Pinpoint the cell where the given text exists, returning its [x, y] midpoint coordinate. 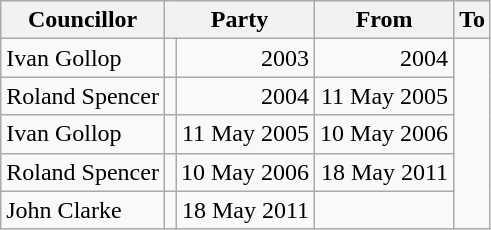
Party [239, 20]
To [472, 20]
2003 [246, 58]
Councillor [83, 20]
From [384, 20]
John Clarke [83, 210]
